Find where the given text appears and provide that cell's center as (x, y) coordinate. 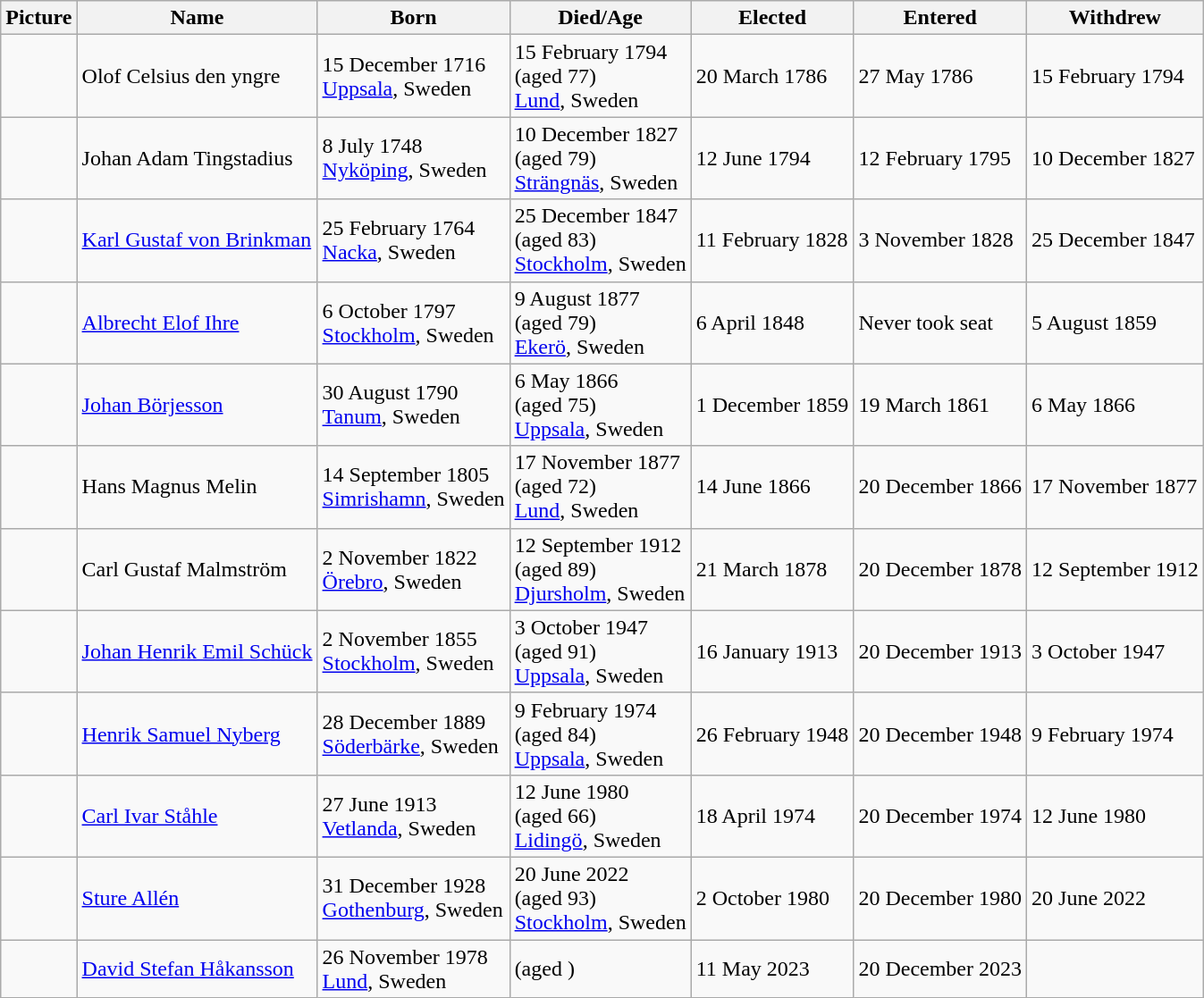
14 June 1866 (772, 487)
20 December 1878 (940, 569)
20 March 1786 (772, 76)
27 May 1786 (940, 76)
15 December 1716 Uppsala, Sweden (413, 76)
26 February 1948 (772, 734)
27 June 1913 Vetlanda, Sweden (413, 816)
12 June 1794 (772, 158)
11 May 2023 (772, 969)
3 October 1947 (aged 91) Uppsala, Sweden (601, 651)
10 December 1827 (1116, 158)
6 May 1866 (aged 75) Uppsala, Sweden (601, 405)
12 June 1980 (1116, 816)
25 December 1847 (aged 83) Stockholm, Sweden (601, 240)
16 January 1913 (772, 651)
25 December 1847 (1116, 240)
(aged ) (601, 969)
20 December 1980 (940, 898)
Born (413, 18)
20 December 1866 (940, 487)
9 February 1974 (aged 84) Uppsala, Sweden (601, 734)
Johan Börjesson (197, 405)
1 December 1859 (772, 405)
20 December 1974 (940, 816)
Never took seat (940, 323)
2 November 1822 Örebro, Sweden (413, 569)
10 December 1827 (aged 79) Strängnäs, Sweden (601, 158)
19 March 1861 (940, 405)
5 August 1859 (1116, 323)
17 November 1877 (aged 72) Lund, Sweden (601, 487)
David Stefan Håkansson (197, 969)
Name (197, 18)
30 August 1790 Tanum, Sweden (413, 405)
15 February 1794 (aged 77) Lund, Sweden (601, 76)
20 June 2022 (1116, 898)
6 May 1866 (1116, 405)
Withdrew (1116, 18)
Carl Gustaf Malmström (197, 569)
Henrik Samuel Nyberg (197, 734)
20 December 2023 (940, 969)
12 September 1912 (aged 89) Djursholm, Sweden (601, 569)
25 February 1764 Nacka, Sweden (413, 240)
28 December 1889 Söderbärke, Sweden (413, 734)
Entered (940, 18)
12 September 1912 (1116, 569)
12 February 1795 (940, 158)
8 July 1748 Nyköping, Sweden (413, 158)
Died/Age (601, 18)
Johan Adam Tingstadius (197, 158)
2 November 1855 Stockholm, Sweden (413, 651)
9 August 1877 (aged 79) Ekerö, Sweden (601, 323)
3 October 1947 (1116, 651)
2 October 1980 (772, 898)
Albrecht Elof Ihre (197, 323)
Picture (39, 18)
Olof Celsius den yngre (197, 76)
Elected (772, 18)
Sture Allén (197, 898)
31 December 1928 Gothenburg, Sweden (413, 898)
18 April 1974 (772, 816)
20 June 2022 (aged 93) Stockholm, Sweden (601, 898)
12 June 1980 (aged 66) Lidingö, Sweden (601, 816)
9 February 1974 (1116, 734)
Hans Magnus Melin (197, 487)
6 October 1797 Stockholm, Sweden (413, 323)
Karl Gustaf von Brinkman (197, 240)
17 November 1877 (1116, 487)
Carl Ivar Ståhle (197, 816)
15 February 1794 (1116, 76)
Johan Henrik Emil Schück (197, 651)
26 November 1978 Lund, Sweden (413, 969)
11 February 1828 (772, 240)
6 April 1848 (772, 323)
20 December 1913 (940, 651)
20 December 1948 (940, 734)
21 March 1878 (772, 569)
14 September 1805 Simrishamn, Sweden (413, 487)
3 November 1828 (940, 240)
